Return [X, Y] of the center of cell containing provided text 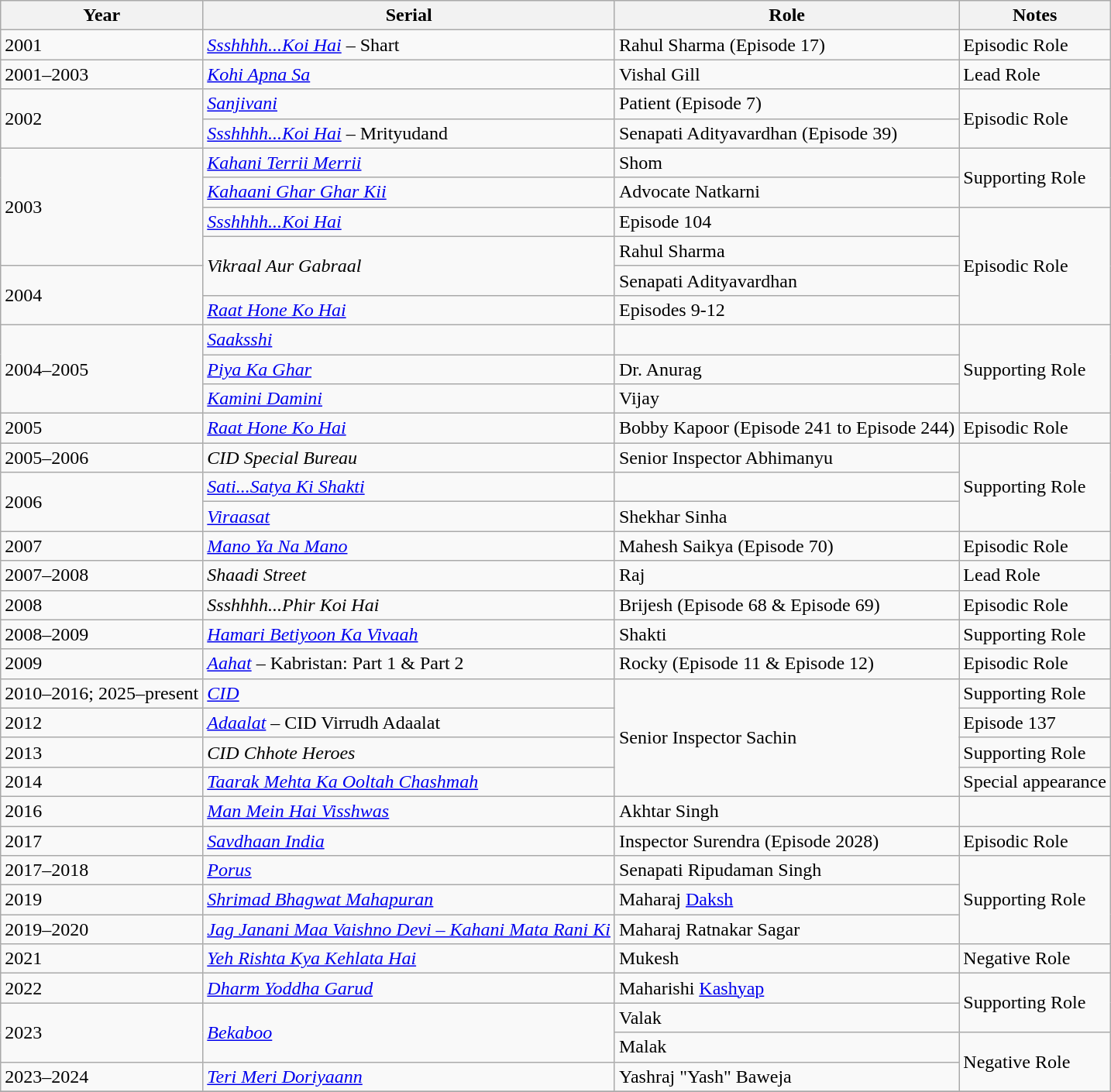
Notes [1035, 15]
Inspector Surendra (Episode 2028) [786, 840]
Senior Inspector Abhimanyu [786, 458]
Teri Meri Doriyaann [409, 1077]
Vijay [786, 399]
Brijesh (Episode 68 & Episode 69) [786, 605]
2001 [102, 45]
Rahul Sharma [786, 251]
2004 [102, 295]
Role [786, 15]
Akhtar Singh [786, 811]
Shaadi Street [409, 575]
Year [102, 15]
Bekaboo [409, 1032]
Saaksshi [409, 339]
2017 [102, 840]
Shrimad Bhagwat Mahapuran [409, 900]
2016 [102, 811]
Adaalat – CID Virrudh Adaalat [409, 723]
Man Mein Hai Visshwas [409, 811]
Dr. Anurag [786, 369]
2003 [102, 207]
Maharaj Ratnakar Sagar [786, 929]
Kahaani Ghar Ghar Kii [409, 192]
Maharaj Daksh [786, 900]
2009 [102, 664]
Ssshhhh...Koi Hai – Mrityudand [409, 133]
2012 [102, 723]
2010–2016; 2025–present [102, 693]
Episode 137 [1035, 723]
2023 [102, 1032]
2002 [102, 118]
Senapati Adityavardhan [786, 280]
Ssshhhh...Koi Hai – Shart [409, 45]
Sanjivani [409, 104]
2001–2003 [102, 74]
Special appearance [1035, 781]
Raj [786, 575]
2014 [102, 781]
Rahul Sharma (Episode 17) [786, 45]
Piya Ka Ghar [409, 369]
Patient (Episode 7) [786, 104]
2019–2020 [102, 929]
2004–2005 [102, 369]
2007–2008 [102, 575]
Bobby Kapoor (Episode 241 to Episode 244) [786, 428]
Valak [786, 1018]
Mukesh [786, 959]
Yashraj "Yash" Baweja [786, 1077]
Mahesh Saikya (Episode 70) [786, 546]
2017–2018 [102, 871]
2008 [102, 605]
Porus [409, 871]
Viraasat [409, 517]
Kahani Terrii Merrii [409, 163]
Taarak Mehta Ka Ooltah Chashmah [409, 781]
Vishal Gill [786, 74]
Senapati Ripudaman Singh [786, 871]
Senior Inspector Sachin [786, 737]
Ssshhhh...Koi Hai [409, 221]
2008–2009 [102, 634]
Episode 104 [786, 221]
Shekhar Sinha [786, 517]
Mano Ya Na Mano [409, 546]
Savdhaan India [409, 840]
Ssshhhh...Phir Koi Hai [409, 605]
2022 [102, 988]
2023–2024 [102, 1077]
2007 [102, 546]
2019 [102, 900]
Shakti [786, 634]
Jag Janani Maa Vaishno Devi – Kahani Mata Rani Ki [409, 929]
Vikraal Aur Gabraal [409, 266]
Kamini Damini [409, 399]
CID Special Bureau [409, 458]
2005–2006 [102, 458]
Episodes 9-12 [786, 310]
2006 [102, 502]
Shom [786, 163]
2005 [102, 428]
Malak [786, 1047]
Hamari Betiyoon Ka Vivaah [409, 634]
2021 [102, 959]
Sati...Satya Ki Shakti [409, 487]
Rocky (Episode 11 & Episode 12) [786, 664]
Yeh Rishta Kya Kehlata Hai [409, 959]
CID Chhote Heroes [409, 752]
Senapati Adityavardhan (Episode 39) [786, 133]
Aahat – Kabristan: Part 1 & Part 2 [409, 664]
Dharm Yoddha Garud [409, 988]
2013 [102, 752]
CID [409, 693]
Advocate Natkarni [786, 192]
Serial [409, 15]
Maharishi Kashyap [786, 988]
Kohi Apna Sa [409, 74]
